Capture the cell that displays the provided text and extract its [x, y] central coordinate. 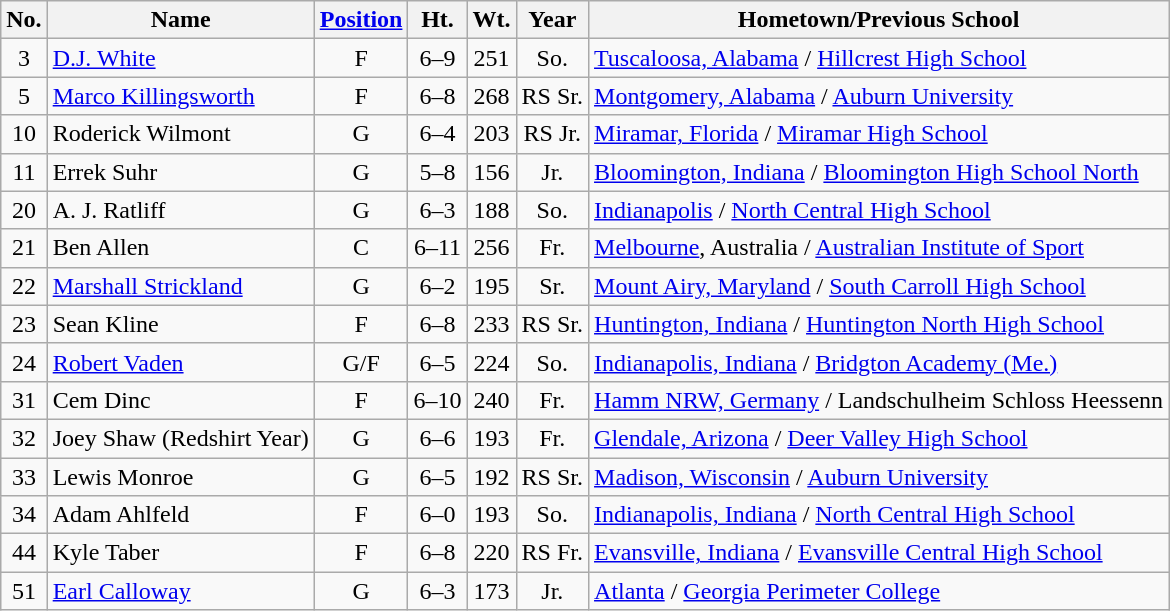
6–11 [438, 248]
Name [180, 20]
RS Fr. [552, 553]
6–10 [438, 400]
203 [492, 134]
G/F [361, 362]
Kyle Taber [180, 553]
Glendale, Arizona / Deer Valley High School [879, 438]
A. J. Ratliff [180, 210]
23 [24, 324]
RS Jr. [552, 134]
Madison, Wisconsin / Auburn University [879, 477]
Earl Calloway [180, 591]
Mount Airy, Maryland / South Carroll High School [879, 286]
6–4 [438, 134]
5 [24, 96]
Adam Ahlfeld [180, 515]
Evansville, Indiana / Evansville Central High School [879, 553]
D.J. White [180, 58]
22 [24, 286]
Hometown/Previous School [879, 20]
32 [24, 438]
Sean Kline [180, 324]
33 [24, 477]
Melbourne, Australia / Australian Institute of Sport [879, 248]
6–0 [438, 515]
24 [24, 362]
Huntington, Indiana / Huntington North High School [879, 324]
Hamm NRW, Germany / Landschulheim Schloss Heessenn [879, 400]
Indianapolis, Indiana / Bridgton Academy (Me.) [879, 362]
192 [492, 477]
Roderick Wilmont [180, 134]
31 [24, 400]
6–6 [438, 438]
240 [492, 400]
Tuscaloosa, Alabama / Hillcrest High School [879, 58]
11 [24, 172]
6–2 [438, 286]
Indianapolis / North Central High School [879, 210]
173 [492, 591]
Bloomington, Indiana / Bloomington High School North [879, 172]
Year [552, 20]
Ben Allen [180, 248]
233 [492, 324]
20 [24, 210]
Wt. [492, 20]
Indianapolis, Indiana / North Central High School [879, 515]
C [361, 248]
268 [492, 96]
Position [361, 20]
Lewis Monroe [180, 477]
34 [24, 515]
3 [24, 58]
156 [492, 172]
Robert Vaden [180, 362]
Marshall Strickland [180, 286]
220 [492, 553]
Atlanta / Georgia Perimeter College [879, 591]
224 [492, 362]
Ht. [438, 20]
Cem Dinc [180, 400]
5–8 [438, 172]
188 [492, 210]
Errek Suhr [180, 172]
51 [24, 591]
251 [492, 58]
6–9 [438, 58]
Miramar, Florida / Miramar High School [879, 134]
Marco Killingsworth [180, 96]
21 [24, 248]
No. [24, 20]
Montgomery, Alabama / Auburn University [879, 96]
195 [492, 286]
Sr. [552, 286]
10 [24, 134]
256 [492, 248]
Joey Shaw (Redshirt Year) [180, 438]
44 [24, 553]
